From the cell containing the given text, extract its center point as (x, y) coordinate. 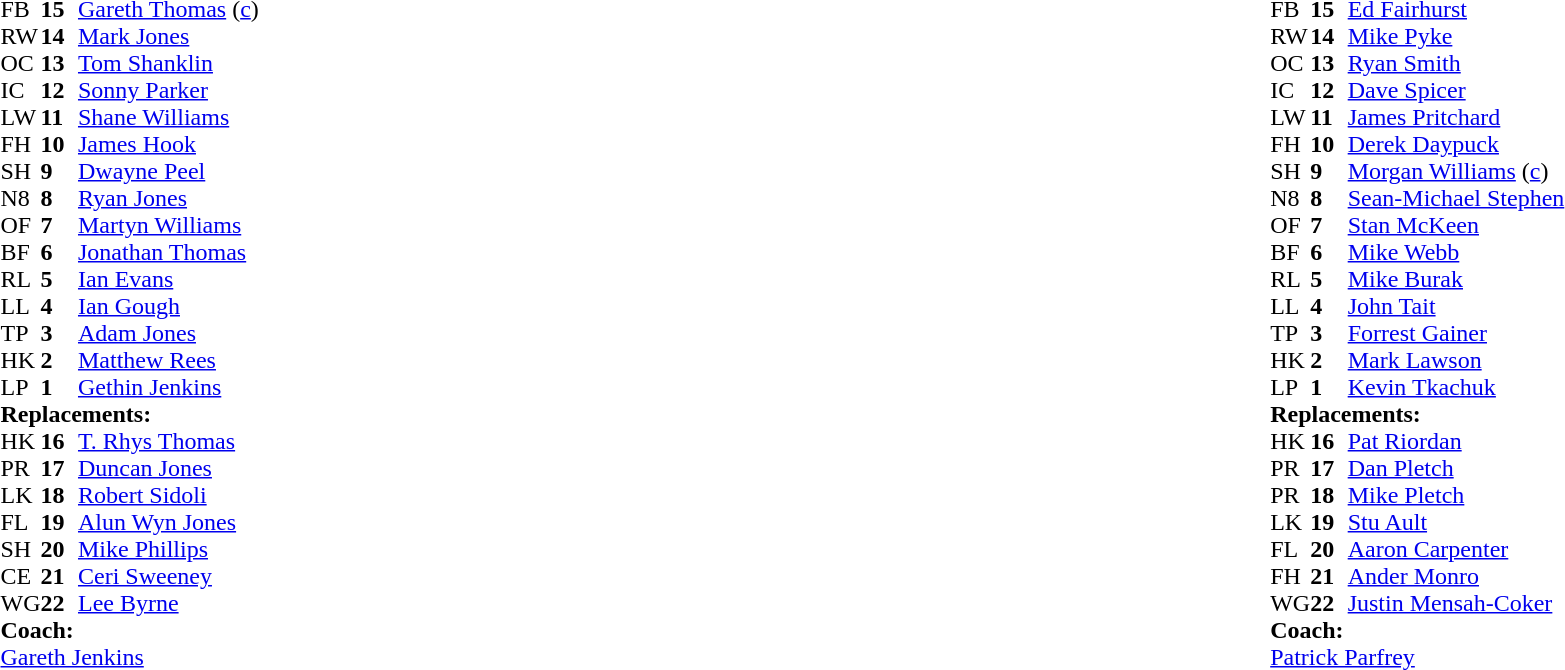
Justin Mensah-Coker (1456, 604)
Mike Burak (1456, 280)
Derek Daypuck (1456, 144)
Ceri Sweeney (168, 576)
Pat Riordan (1456, 442)
Stan McKeen (1456, 226)
Dwayne Peel (168, 172)
Stu Ault (1456, 522)
Mike Pyke (1456, 36)
Mark Jones (168, 36)
Adam Jones (168, 334)
T. Rhys Thomas (168, 442)
Duncan Jones (168, 468)
Alun Wyn Jones (168, 522)
Ryan Jones (168, 198)
Dan Pletch (1456, 468)
Mike Webb (1456, 252)
Forrest Gainer (1456, 334)
CE (20, 576)
James Pritchard (1456, 118)
Shane Williams (168, 118)
Robert Sidoli (168, 496)
Mike Pletch (1456, 496)
Tom Shanklin (168, 64)
John Tait (1456, 306)
Ander Monro (1456, 576)
Aaron Carpenter (1456, 550)
Morgan Williams (c) (1456, 172)
Ian Evans (168, 280)
Mike Phillips (168, 550)
Ian Gough (168, 306)
Matthew Rees (168, 360)
Mark Lawson (1456, 360)
Ryan Smith (1456, 64)
Sean-Michael Stephen (1456, 198)
Jonathan Thomas (168, 252)
Dave Spicer (1456, 90)
Kevin Tkachuk (1456, 388)
James Hook (168, 144)
Martyn Williams (168, 226)
Lee Byrne (168, 604)
Sonny Parker (168, 90)
Gethin Jenkins (168, 388)
